Pinpoint the cell where the given text exists, returning its (X, Y) midpoint coordinate. 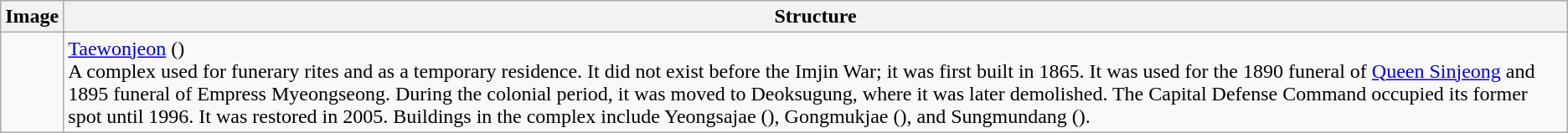
Image (32, 17)
Structure (816, 17)
